Search for the cell housing the specified text and yield its [x, y] center coordinate. 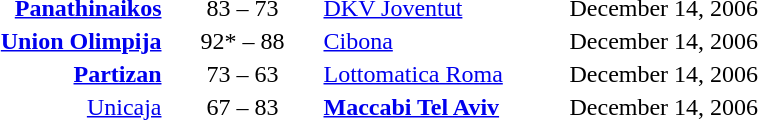
Cibona [444, 41]
Lottomatica Roma [444, 74]
92* – 88 [242, 41]
73 – 63 [242, 74]
